Determine the (X, Y) coordinate at the center of the cell enclosing the given text.  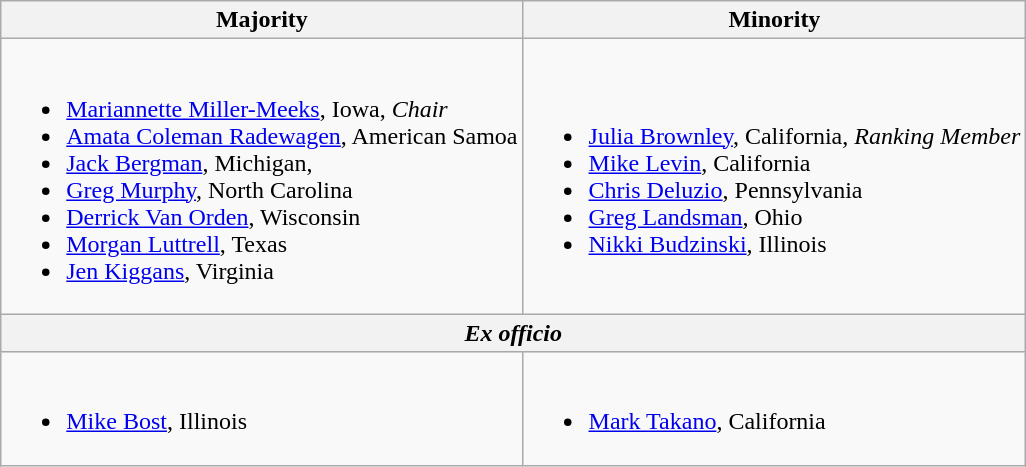
Julia Brownley, California, Ranking MemberMike Levin, CaliforniaChris Deluzio, PennsylvaniaGreg Landsman, OhioNikki Budzinski, Illinois (774, 176)
Mike Bost, Illinois (262, 408)
Ex officio (514, 333)
Minority (774, 20)
Mark Takano, California (774, 408)
Majority (262, 20)
